Detect which cell encompasses the target text, then output its (X, Y) center coordinate. 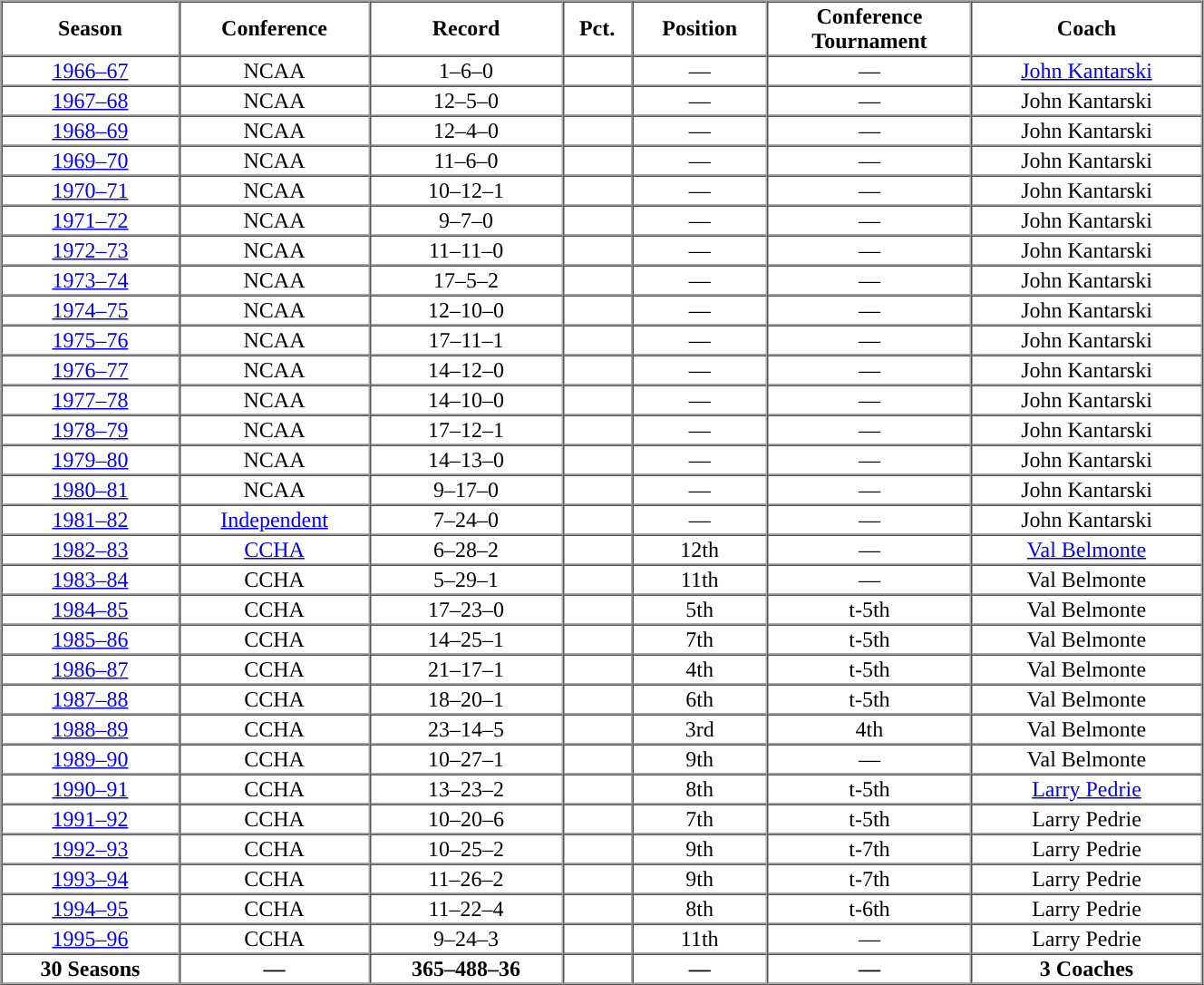
1969–70 (91, 160)
1973–74 (91, 279)
1966–67 (91, 71)
12–4–0 (466, 131)
1967–68 (91, 100)
1981–82 (91, 519)
1980–81 (91, 490)
1982–83 (91, 550)
17–11–1 (466, 339)
1970–71 (91, 190)
11–22–4 (466, 909)
365–488–36 (466, 969)
17–5–2 (466, 279)
11–11–0 (466, 250)
1987–88 (91, 698)
9–24–3 (466, 938)
1992–93 (91, 849)
1977–78 (91, 399)
10–20–6 (466, 818)
14–10–0 (466, 399)
11–26–2 (466, 878)
10–25–2 (466, 849)
14–25–1 (466, 639)
1989–90 (91, 758)
17–23–0 (466, 610)
17–12–1 (466, 430)
1986–87 (91, 669)
12–10–0 (466, 310)
10–27–1 (466, 758)
3rd (700, 729)
Pct. (597, 29)
1978–79 (91, 430)
30 Seasons (91, 969)
9–7–0 (466, 219)
21–17–1 (466, 669)
ConferenceTournament (870, 29)
14–12–0 (466, 370)
5–29–1 (466, 579)
6th (700, 698)
Record (466, 29)
Position (700, 29)
Season (91, 29)
1975–76 (91, 339)
7–24–0 (466, 519)
1985–86 (91, 639)
6–28–2 (466, 550)
1–6–0 (466, 71)
t-6th (870, 909)
Independent (274, 519)
1979–80 (91, 459)
11–6–0 (466, 160)
1995–96 (91, 938)
14–13–0 (466, 459)
23–14–5 (466, 729)
9–17–0 (466, 490)
1972–73 (91, 250)
3 Coaches (1086, 969)
Coach (1086, 29)
10–12–1 (466, 190)
1988–89 (91, 729)
12th (700, 550)
1968–69 (91, 131)
1971–72 (91, 219)
1991–92 (91, 818)
1983–84 (91, 579)
13–23–2 (466, 789)
1984–85 (91, 610)
1993–94 (91, 878)
1994–95 (91, 909)
5th (700, 610)
1976–77 (91, 370)
12–5–0 (466, 100)
1974–75 (91, 310)
1990–91 (91, 789)
Conference (274, 29)
18–20–1 (466, 698)
